Pinpoint the cell where the given text exists, returning its (x, y) midpoint coordinate. 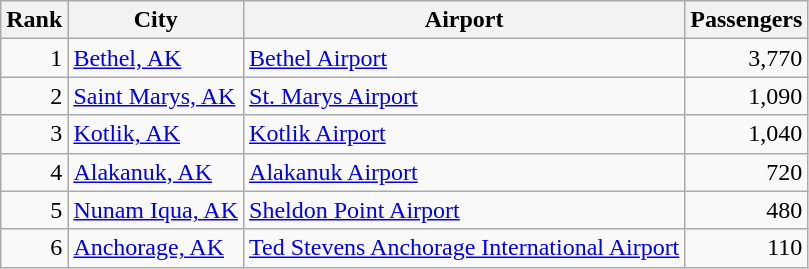
Ted Stevens Anchorage International Airport (464, 248)
Kotlik Airport (464, 134)
Bethel, AK (156, 58)
Alakanuk, AK (156, 172)
720 (746, 172)
St. Marys Airport (464, 96)
110 (746, 248)
Passengers (746, 20)
Anchorage, AK (156, 248)
Airport (464, 20)
Nunam Iqua, AK (156, 210)
6 (34, 248)
Alakanuk Airport (464, 172)
480 (746, 210)
3 (34, 134)
Rank (34, 20)
Bethel Airport (464, 58)
1 (34, 58)
5 (34, 210)
Saint Marys, AK (156, 96)
3,770 (746, 58)
City (156, 20)
4 (34, 172)
Kotlik, AK (156, 134)
1,040 (746, 134)
1,090 (746, 96)
2 (34, 96)
Sheldon Point Airport (464, 210)
